Extract the (X, Y) coordinate from the center of the cell holding the provided text.  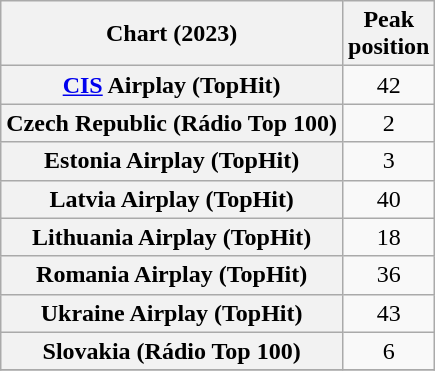
Czech Republic (Rádio Top 100) (172, 123)
CIS Airplay (TopHit) (172, 85)
40 (389, 199)
Ukraine Airplay (TopHit) (172, 313)
Latvia Airplay (TopHit) (172, 199)
Slovakia (Rádio Top 100) (172, 351)
36 (389, 275)
Chart (2023) (172, 34)
2 (389, 123)
Peakposition (389, 34)
18 (389, 237)
42 (389, 85)
3 (389, 161)
6 (389, 351)
Lithuania Airplay (TopHit) (172, 237)
Romania Airplay (TopHit) (172, 275)
43 (389, 313)
Estonia Airplay (TopHit) (172, 161)
